Pinpoint the cell where the given text exists, returning its [x, y] midpoint coordinate. 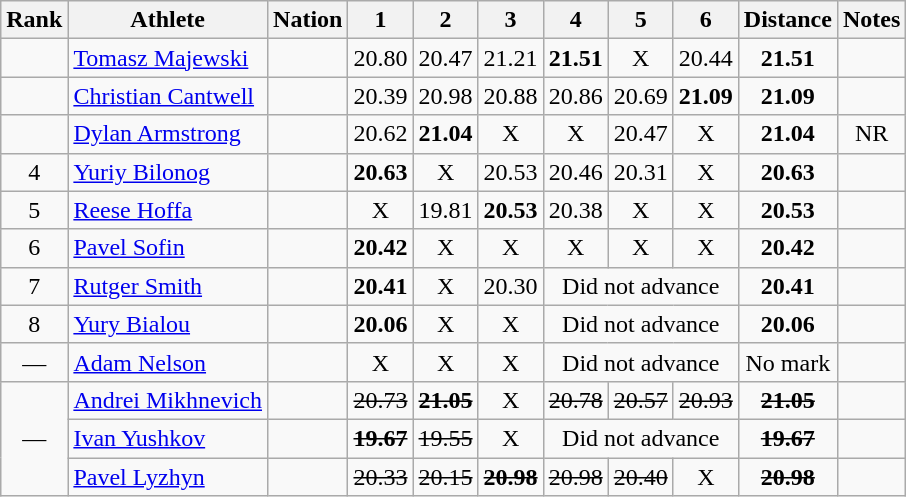
20.80 [380, 58]
20.33 [380, 477]
20.93 [706, 400]
NR [871, 134]
Athlete [168, 20]
20.38 [576, 210]
20.44 [706, 58]
Nation [308, 20]
20.57 [640, 400]
20.30 [510, 286]
20.86 [576, 96]
Pavel Sofin [168, 248]
Distance [788, 20]
Adam Nelson [168, 362]
3 [510, 20]
7 [34, 286]
Rutger Smith [168, 286]
Ivan Yushkov [168, 438]
20.46 [576, 172]
Pavel Lyzhyn [168, 477]
Notes [871, 20]
2 [446, 20]
20.15 [446, 477]
20.40 [640, 477]
20.69 [640, 96]
Christian Cantwell [168, 96]
Yury Bialou [168, 324]
19.55 [446, 438]
21.21 [510, 58]
20.62 [380, 134]
20.39 [380, 96]
Reese Hoffa [168, 210]
Yuriy Bilonog [168, 172]
20.73 [380, 400]
8 [34, 324]
Rank [34, 20]
20.88 [510, 96]
No mark [788, 362]
1 [380, 20]
Dylan Armstrong [168, 134]
20.31 [640, 172]
Tomasz Majewski [168, 58]
19.81 [446, 210]
20.78 [576, 400]
Andrei Mikhnevich [168, 400]
